For the text-containing cell, return its midpoint in (x, y) coordinate format. 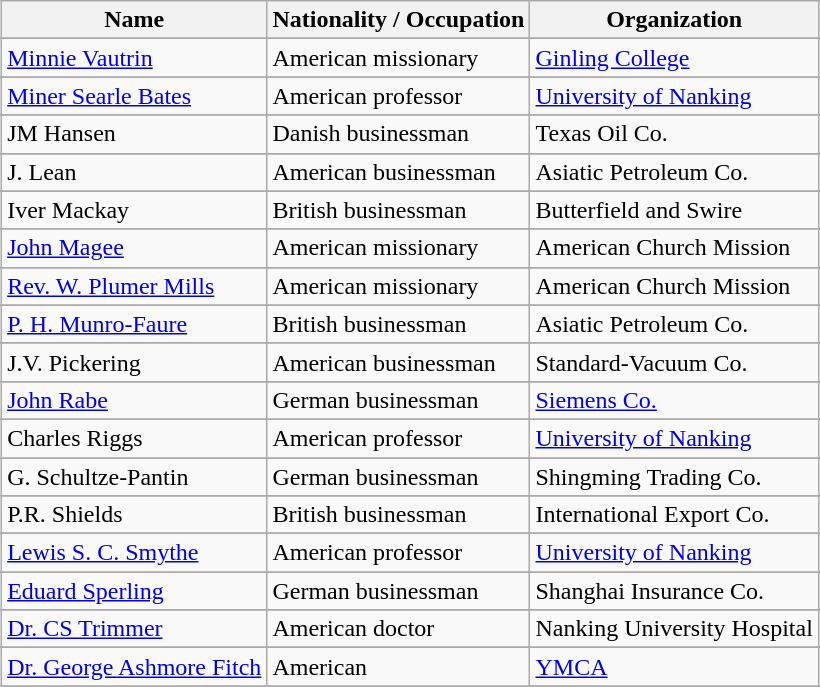
International Export Co. (674, 515)
Nanking University Hospital (674, 629)
Texas Oil Co. (674, 134)
Name (134, 20)
Butterfield and Swire (674, 210)
John Rabe (134, 400)
G. Schultze-Pantin (134, 477)
J.V. Pickering (134, 362)
John Magee (134, 248)
American doctor (398, 629)
Minnie Vautrin (134, 58)
Rev. W. Plumer Mills (134, 286)
Organization (674, 20)
YMCA (674, 667)
Siemens Co. (674, 400)
Nationality / Occupation (398, 20)
Charles Riggs (134, 438)
Shingming Trading Co. (674, 477)
Standard-Vacuum Co. (674, 362)
Dr. CS Trimmer (134, 629)
Eduard Sperling (134, 591)
Ginling College (674, 58)
P.R. Shields (134, 515)
JM Hansen (134, 134)
J. Lean (134, 172)
P. H. Munro-Faure (134, 324)
Shanghai Insurance Co. (674, 591)
Lewis S. C. Smythe (134, 553)
Danish businessman (398, 134)
Iver Mackay (134, 210)
Miner Searle Bates (134, 96)
American (398, 667)
Dr. George Ashmore Fitch (134, 667)
